Detect which cell encompasses the target text, then output its [x, y] center coordinate. 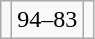
94–83 [48, 20]
